Extract the [x, y] coordinate from the center of the cell holding the provided text.  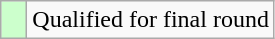
Qualified for final round [151, 20]
